Detect which cell encompasses the target text, then output its [X, Y] center coordinate. 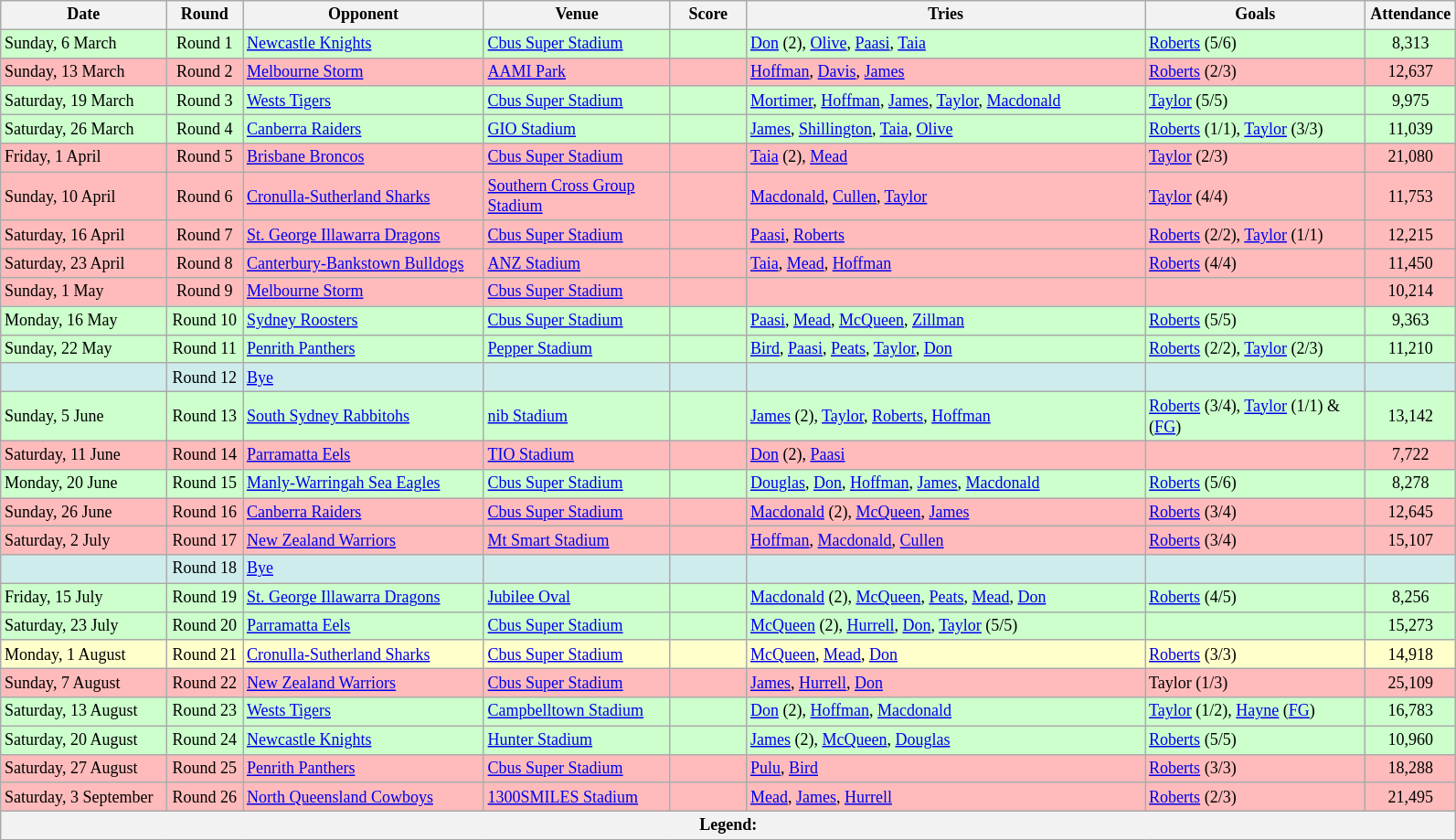
Roberts (2/2), Taylor (2/3) [1256, 349]
Round 19 [205, 598]
Paasi, Roberts [946, 234]
Venue [577, 15]
Round [205, 15]
Manly-Warringah Sea Eagles [364, 483]
Taylor (1/3) [1256, 684]
ANZ Stadium [577, 263]
Sunday, 1 May [84, 292]
Saturday, 11 June [84, 455]
Score [708, 15]
nib Stadium [577, 416]
Macdonald, Cullen, Taylor [946, 197]
Saturday, 2 July [84, 541]
Round 16 [205, 512]
Monday, 1 August [84, 654]
Saturday, 13 August [84, 711]
Taylor (4/4) [1256, 197]
Bird, Paasi, Peats, Taylor, Don [946, 349]
Saturday, 19 March [84, 101]
Saturday, 27 August [84, 768]
Round 18 [205, 569]
Pulu, Bird [946, 768]
Roberts (1/1), Taylor (3/3) [1256, 128]
Roberts (2/2), Taylor (1/1) [1256, 234]
21,080 [1411, 157]
Taia (2), Mead [946, 157]
Brisbane Broncos [364, 157]
GIO Stadium [577, 128]
8,313 [1411, 44]
Friday, 15 July [84, 598]
Goals [1256, 15]
Mortimer, Hoffman, James, Taylor, Macdonald [946, 101]
Round 12 [205, 377]
Roberts (4/5) [1256, 598]
Round 10 [205, 320]
Saturday, 26 March [84, 128]
McQueen, Mead, Don [946, 654]
Round 22 [205, 684]
Saturday, 23 July [84, 625]
10,960 [1411, 740]
Monday, 20 June [84, 483]
Attendance [1411, 15]
TIO Stadium [577, 455]
Round 20 [205, 625]
7,722 [1411, 455]
Roberts (3/4), Taylor (1/1) & (FG) [1256, 416]
Mt Smart Stadium [577, 541]
Round 2 [205, 71]
Sunday, 13 March [84, 71]
Round 6 [205, 197]
8,278 [1411, 483]
Sunday, 10 April [84, 197]
15,273 [1411, 625]
Round 4 [205, 128]
15,107 [1411, 541]
Hoffman, Davis, James [946, 71]
13,142 [1411, 416]
9,975 [1411, 101]
McQueen (2), Hurrell, Don, Taylor (5/5) [946, 625]
11,450 [1411, 263]
Date [84, 15]
21,495 [1411, 797]
AAMI Park [577, 71]
Saturday, 20 August [84, 740]
James, Shillington, Taia, Olive [946, 128]
10,214 [1411, 292]
14,918 [1411, 654]
James (2), Taylor, Roberts, Hoffman [946, 416]
Mead, James, Hurrell [946, 797]
Taylor (5/5) [1256, 101]
Round 7 [205, 234]
Taia, Mead, Hoffman [946, 263]
Round 23 [205, 711]
Hoffman, Macdonald, Cullen [946, 541]
25,109 [1411, 684]
8,256 [1411, 598]
Round 17 [205, 541]
Macdonald (2), McQueen, Peats, Mead, Don [946, 598]
1300SMILES Stadium [577, 797]
Round 8 [205, 263]
Macdonald (2), McQueen, James [946, 512]
Round 9 [205, 292]
Monday, 16 May [84, 320]
12,637 [1411, 71]
Round 21 [205, 654]
Sunday, 26 June [84, 512]
Sunday, 22 May [84, 349]
16,783 [1411, 711]
Don (2), Olive, Paasi, Taia [946, 44]
South Sydney Rabbitohs [364, 416]
Campbelltown Stadium [577, 711]
Saturday, 23 April [84, 263]
Don (2), Paasi [946, 455]
Round 11 [205, 349]
Southern Cross Group Stadium [577, 197]
Round 15 [205, 483]
Round 3 [205, 101]
Canterbury-Bankstown Bulldogs [364, 263]
Round 14 [205, 455]
Opponent [364, 15]
Legend: [728, 824]
12,215 [1411, 234]
11,210 [1411, 349]
Sydney Roosters [364, 320]
Taylor (1/2), Hayne (FG) [1256, 711]
Sunday, 7 August [84, 684]
Saturday, 16 April [84, 234]
Paasi, Mead, McQueen, Zillman [946, 320]
Jubilee Oval [577, 598]
Round 1 [205, 44]
Round 13 [205, 416]
Round 5 [205, 157]
Round 26 [205, 797]
11,039 [1411, 128]
Sunday, 5 June [84, 416]
North Queensland Cowboys [364, 797]
11,753 [1411, 197]
Sunday, 6 March [84, 44]
Taylor (2/3) [1256, 157]
Tries [946, 15]
Don (2), Hoffman, Macdonald [946, 711]
Pepper Stadium [577, 349]
James (2), McQueen, Douglas [946, 740]
12,645 [1411, 512]
Round 25 [205, 768]
Round 24 [205, 740]
Roberts (4/4) [1256, 263]
18,288 [1411, 768]
9,363 [1411, 320]
Saturday, 3 September [84, 797]
Friday, 1 April [84, 157]
Douglas, Don, Hoffman, James, Macdonald [946, 483]
James, Hurrell, Don [946, 684]
Hunter Stadium [577, 740]
